Search for the cell housing the specified text and yield its [x, y] center coordinate. 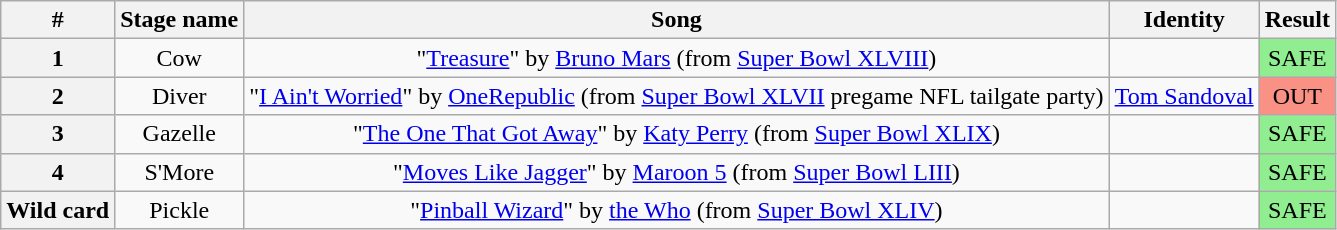
Wild card [58, 210]
OUT [1297, 96]
Stage name [180, 20]
Result [1297, 20]
# [58, 20]
"Moves Like Jagger" by Maroon 5 (from Super Bowl LIII) [676, 172]
Tom Sandoval [1184, 96]
"Treasure" by Bruno Mars (from Super Bowl XLVIII) [676, 58]
Pickle [180, 210]
Identity [1184, 20]
1 [58, 58]
3 [58, 134]
Song [676, 20]
S'More [180, 172]
2 [58, 96]
Gazelle [180, 134]
Diver [180, 96]
4 [58, 172]
"Pinball Wizard" by the Who (from Super Bowl XLIV) [676, 210]
"I Ain't Worried" by OneRepublic (from Super Bowl XLVII pregame NFL tailgate party) [676, 96]
"The One That Got Away" by Katy Perry (from Super Bowl XLIX) [676, 134]
Cow [180, 58]
